Determine the [x, y] coordinate at the center of the cell enclosing the given text.  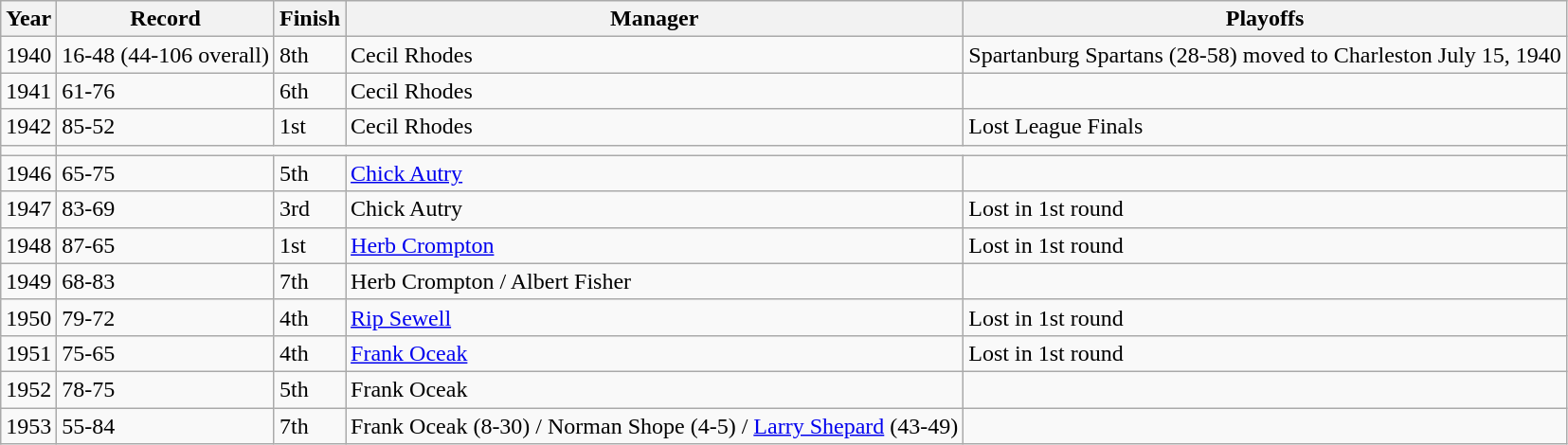
65-75 [166, 173]
1942 [28, 127]
78-75 [166, 389]
75-65 [166, 353]
Playoffs [1266, 19]
8th [309, 55]
Herb Crompton [655, 245]
6th [309, 91]
Spartanburg Spartans (28-58) moved to Charleston July 15, 1940 [1266, 55]
61-76 [166, 91]
Frank Oceak (8-30) / Norman Shope (4-5) / Larry Shepard (43-49) [655, 425]
1941 [28, 91]
Manager [655, 19]
Herb Crompton / Albert Fisher [655, 281]
3rd [309, 209]
68-83 [166, 281]
1940 [28, 55]
1952 [28, 389]
16-48 (44-106 overall) [166, 55]
79-72 [166, 317]
1947 [28, 209]
Finish [309, 19]
1953 [28, 425]
87-65 [166, 245]
83-69 [166, 209]
1946 [28, 173]
85-52 [166, 127]
1949 [28, 281]
1950 [28, 317]
Lost League Finals [1266, 127]
1948 [28, 245]
1951 [28, 353]
Year [28, 19]
55-84 [166, 425]
Record [166, 19]
Rip Sewell [655, 317]
